Pinpoint the cell where the given text exists, returning its [x, y] midpoint coordinate. 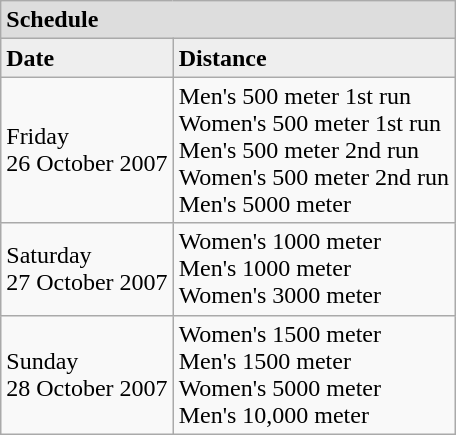
Men's 500 meter 1st runWomen's 500 meter 1st runMen's 500 meter 2nd runWomen's 500 meter 2nd runMen's 5000 meter [314, 150]
Women's 1000 meterMen's 1000 meterWomen's 3000 meter [314, 269]
Date [87, 58]
Saturday27 October 2007 [87, 269]
Friday26 October 2007 [87, 150]
Sunday28 October 2007 [87, 374]
Schedule [228, 20]
Women's 1500 meterMen's 1500 meterWomen's 5000 meterMen's 10,000 meter [314, 374]
Distance [314, 58]
